Capture the cell that displays the provided text and extract its [X, Y] central coordinate. 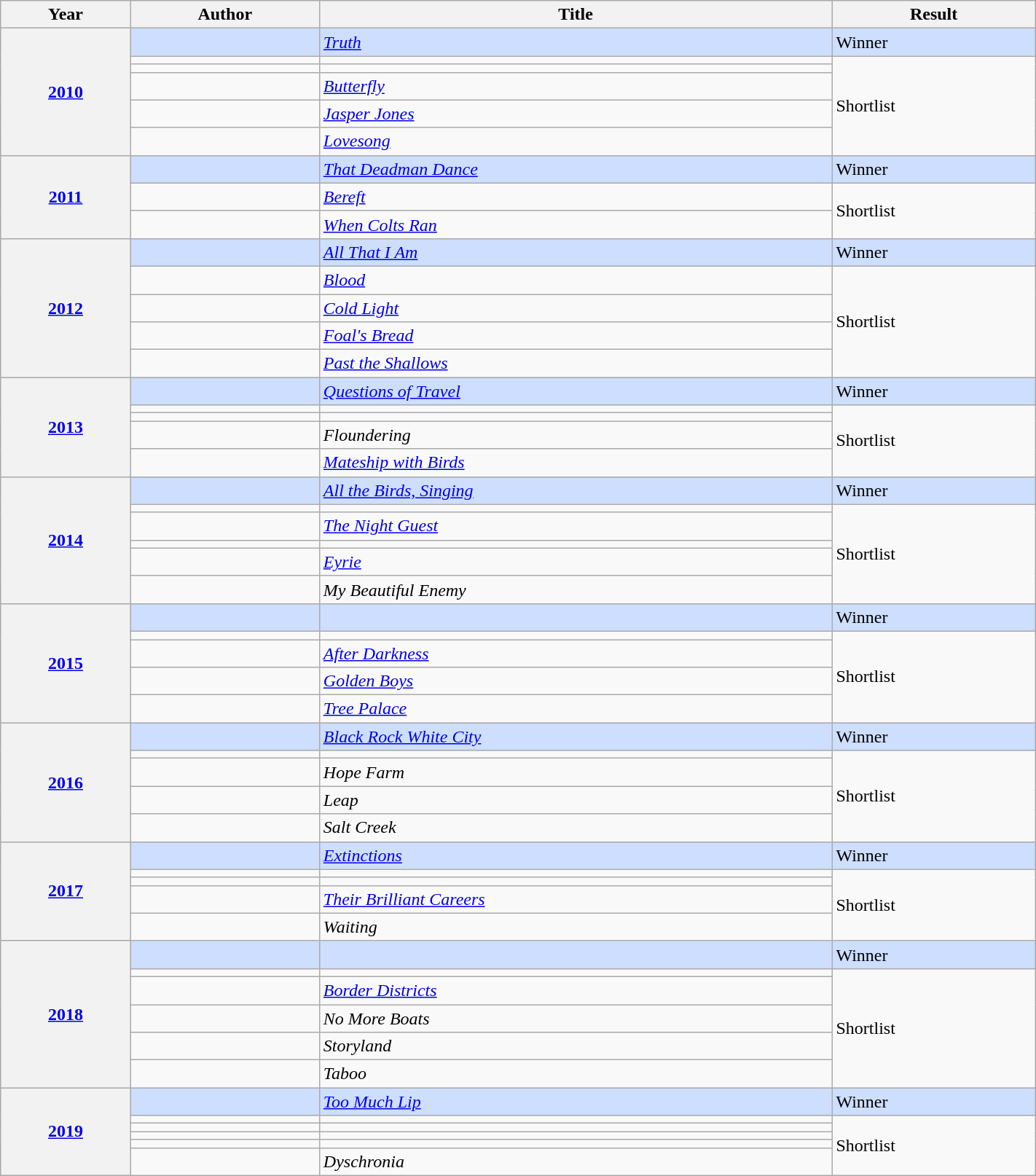
Truth [576, 42]
2013 [66, 427]
2016 [66, 783]
Past the Shallows [576, 364]
Butterfly [576, 86]
All the Birds, Singing [576, 490]
Year [66, 15]
Author [224, 15]
Too Much Lip [576, 1102]
Leap [576, 800]
Title [576, 15]
Black Rock White City [576, 737]
2012 [66, 307]
2011 [66, 197]
The Night Guest [576, 526]
My Beautiful Enemy [576, 589]
Lovesong [576, 141]
Extinctions [576, 855]
Questions of Travel [576, 391]
That Deadman Dance [576, 169]
No More Boats [576, 1018]
Dyschronia [576, 1161]
Foal's Bread [576, 336]
Hope Farm [576, 772]
Cold Light [576, 308]
When Colts Ran [576, 224]
2017 [66, 891]
2015 [66, 663]
Border Districts [576, 990]
Taboo [576, 1074]
2010 [66, 92]
Result [934, 15]
Bereft [576, 197]
Their Brilliant Careers [576, 899]
2019 [66, 1132]
Eyrie [576, 562]
Jasper Jones [576, 114]
2018 [66, 1014]
Tree Palace [576, 709]
Mateship with Birds [576, 463]
2014 [66, 540]
Floundering [576, 435]
All That I Am [576, 252]
Blood [576, 280]
Golden Boys [576, 681]
After Darkness [576, 654]
Storyland [576, 1046]
Waiting [576, 927]
Salt Creek [576, 828]
